Return [X, Y] of the center of cell containing provided text 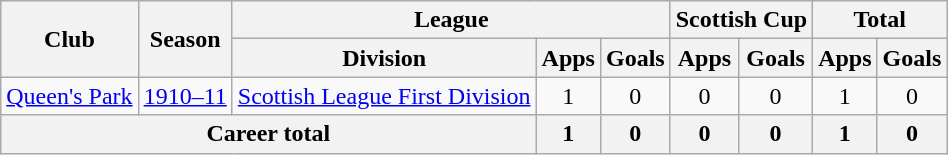
Queen's Park [70, 96]
League [451, 20]
Scottish League First Division [384, 96]
Total [880, 20]
Season [185, 39]
1910–11 [185, 96]
Career total [268, 134]
Division [384, 58]
Club [70, 39]
Scottish Cup [741, 20]
